Identify which cell holds the provided text, then report its [X, Y] central coordinate. 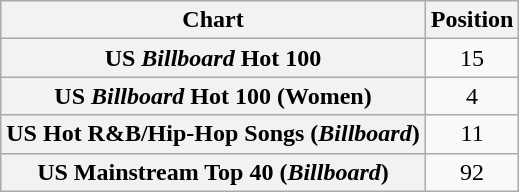
15 [472, 58]
US Billboard Hot 100 (Women) [213, 96]
92 [472, 172]
11 [472, 134]
4 [472, 96]
US Billboard Hot 100 [213, 58]
Chart [213, 20]
US Hot R&B/Hip-Hop Songs (Billboard) [213, 134]
US Mainstream Top 40 (Billboard) [213, 172]
Position [472, 20]
